Search for the cell housing the specified text and yield its [X, Y] center coordinate. 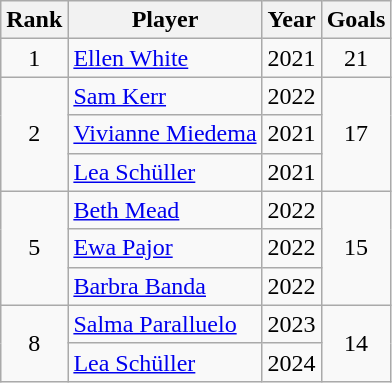
Ellen White [165, 58]
Salma Paralluelo [165, 324]
Barbra Banda [165, 286]
2024 [292, 362]
Rank [34, 20]
Sam Kerr [165, 96]
Year [292, 20]
2 [34, 134]
17 [356, 134]
Player [165, 20]
15 [356, 248]
Goals [356, 20]
Beth Mead [165, 210]
Ewa Pajor [165, 248]
2023 [292, 324]
8 [34, 343]
14 [356, 343]
5 [34, 248]
Vivianne Miedema [165, 134]
21 [356, 58]
1 [34, 58]
